Identify which cell holds the provided text, then report its [x, y] central coordinate. 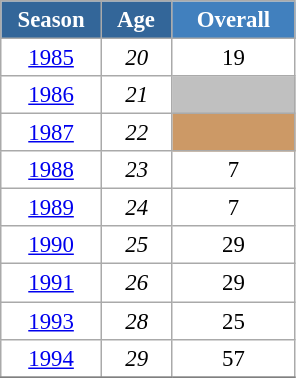
22 [136, 133]
1987 [52, 133]
19 [234, 58]
26 [136, 283]
20 [136, 58]
1985 [52, 58]
1991 [52, 283]
23 [136, 170]
Overall [234, 20]
1994 [52, 358]
28 [136, 321]
57 [234, 358]
Age [136, 20]
Season [52, 20]
24 [136, 208]
1990 [52, 245]
1986 [52, 95]
1993 [52, 321]
21 [136, 95]
1988 [52, 170]
1989 [52, 208]
